Scan for the cell matching the given text and deliver its (X, Y) coordinate at center. 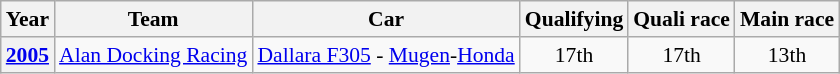
Dallara F305 - Mugen-Honda (386, 55)
Main race (787, 19)
Car (386, 19)
Year (28, 19)
2005 (28, 55)
Alan Docking Racing (153, 55)
13th (787, 55)
Qualifying (574, 19)
Team (153, 19)
Quali race (682, 19)
